Scan for the cell matching the given text and deliver its [X, Y] coordinate at center. 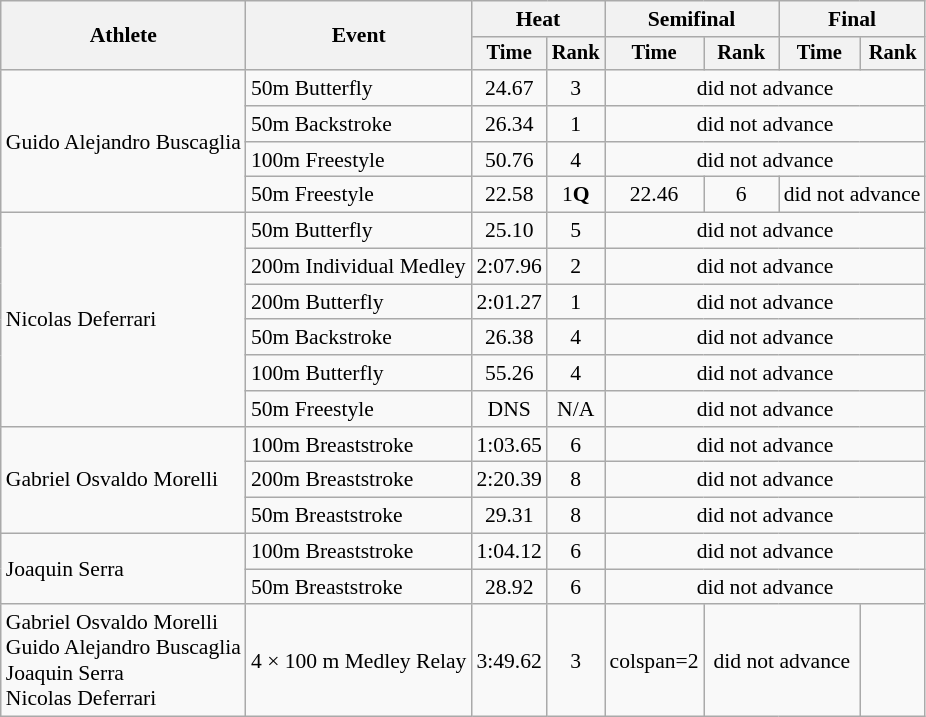
4 × 100 m Medley Relay [359, 661]
200m Breaststroke [359, 480]
Gabriel Osvaldo MorelliGuido Alejandro BuscagliaJoaquin SerraNicolas Deferrari [124, 661]
55.26 [508, 373]
26.34 [508, 124]
24.67 [508, 88]
2:20.39 [508, 480]
25.10 [508, 231]
Athlete [124, 36]
2 [576, 267]
2:07.96 [508, 267]
100m Freestyle [359, 160]
5 [576, 231]
22.46 [654, 195]
Guido Alejandro Buscaglia [124, 141]
Semifinal [691, 19]
DNS [508, 409]
1:03.65 [508, 445]
colspan=2 [654, 661]
22.58 [508, 195]
Event [359, 36]
Heat [538, 19]
3:49.62 [508, 661]
200m Individual Medley [359, 267]
Final [852, 19]
26.38 [508, 338]
50.76 [508, 160]
Nicolas Deferrari [124, 320]
100m Butterfly [359, 373]
N/A [576, 409]
Joaquin Serra [124, 570]
1:04.12 [508, 552]
29.31 [508, 516]
28.92 [508, 587]
1Q [576, 195]
2:01.27 [508, 302]
200m Butterfly [359, 302]
Gabriel Osvaldo Morelli [124, 480]
